For the text-containing cell, return its midpoint in (x, y) coordinate format. 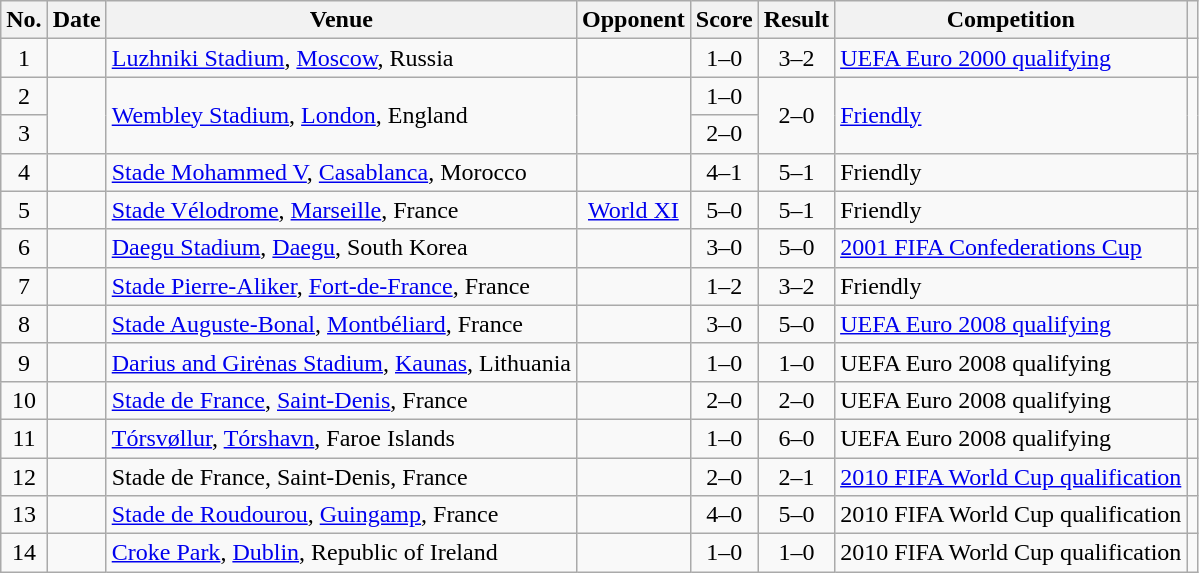
Wembley Stadium, London, England (341, 115)
8 (24, 324)
Score (724, 20)
Venue (341, 20)
10 (24, 400)
Luzhniki Stadium, Moscow, Russia (341, 58)
4 (24, 172)
Stade Pierre-Aliker, Fort-de-France, France (341, 286)
No. (24, 20)
Opponent (633, 20)
Stade de Roudourou, Guingamp, France (341, 515)
Date (76, 20)
11 (24, 438)
Stade Auguste-Bonal, Montbéliard, France (341, 324)
Darius and Girėnas Stadium, Kaunas, Lithuania (341, 362)
2–1 (796, 477)
5 (24, 210)
UEFA Euro 2000 qualifying (1011, 58)
6 (24, 248)
4–0 (724, 515)
9 (24, 362)
Tórsvøllur, Tórshavn, Faroe Islands (341, 438)
Stade Mohammed V, Casablanca, Morocco (341, 172)
6–0 (796, 438)
4–1 (724, 172)
13 (24, 515)
Daegu Stadium, Daegu, South Korea (341, 248)
World XI (633, 210)
1–2 (724, 286)
12 (24, 477)
3 (24, 134)
2 (24, 96)
2001 FIFA Confederations Cup (1011, 248)
1 (24, 58)
Result (796, 20)
14 (24, 553)
Stade Vélodrome, Marseille, France (341, 210)
7 (24, 286)
Competition (1011, 20)
Croke Park, Dublin, Republic of Ireland (341, 553)
